Return (X, Y) of the center of cell containing provided text 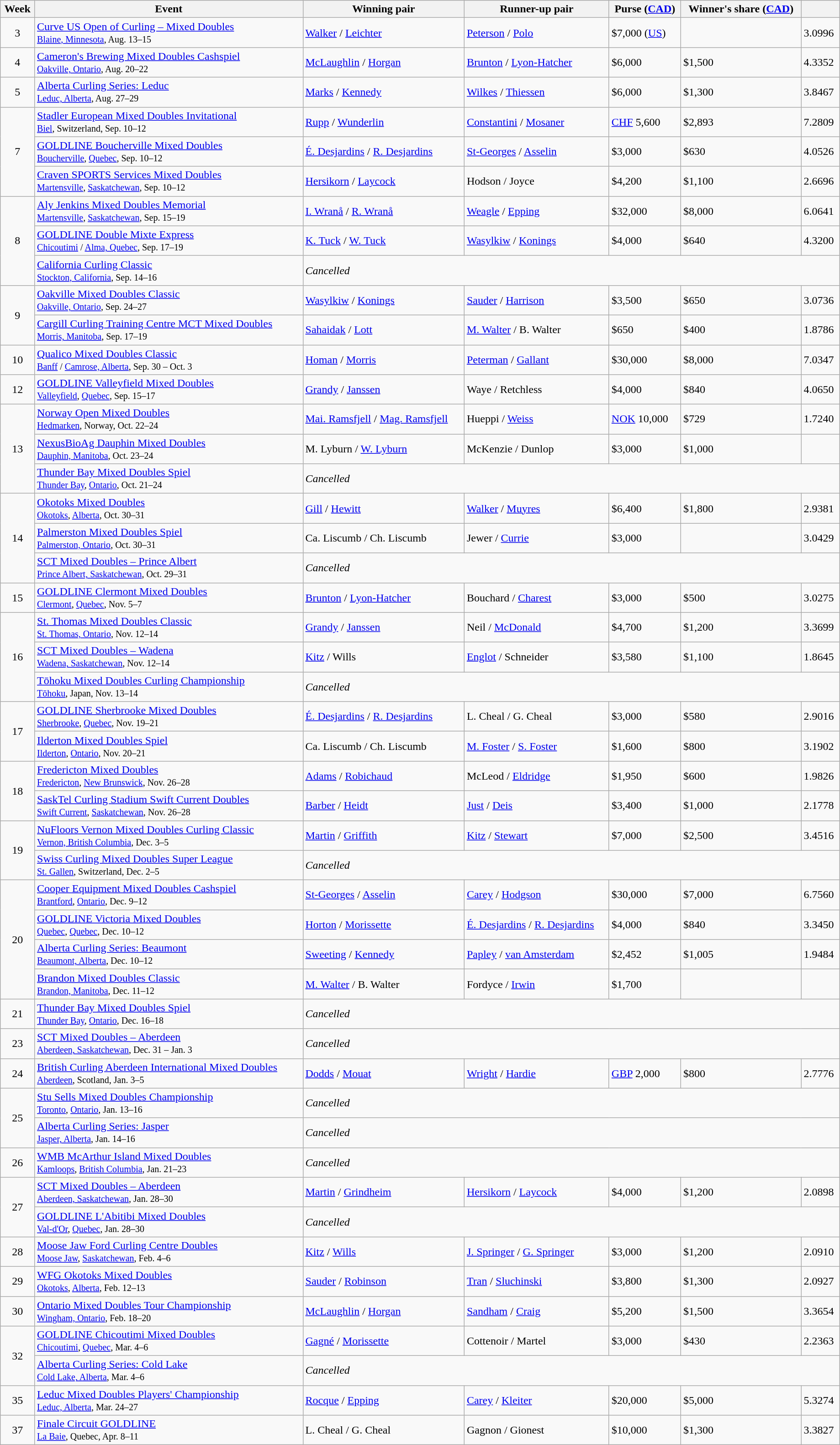
SaskTel Curling Stadium Swift Current Doubles Swift Current, Saskatchewan, Nov. 26–28 (169, 805)
Craven SPORTS Services Mixed Doubles Martensville, Saskatchewan, Sep. 10–12 (169, 181)
25 (17, 1118)
GOLDLINE Double Mixte Express Chicoutimi / Alma, Quebec, Sep. 17–19 (169, 240)
GBP 2,000 (645, 1073)
$3,500 (645, 300)
Aly Jenkins Mixed Doubles Memorial Martensville, Saskatchewan, Sep. 15–19 (169, 211)
$5,200 (645, 1311)
4.3200 (820, 240)
Oakville Mixed Doubles Classic Oakville, Ontario, Sep. 24–27 (169, 300)
Peterman / Gallant (536, 359)
26 (17, 1163)
Homan / Morris (384, 359)
M. Foster / S. Foster (536, 746)
2.0927 (820, 1281)
Curve US Open of Curling – Mixed Doubles Blaine, Minnesota, Aug. 13–15 (169, 33)
J. Springer / G. Springer (536, 1251)
2.2363 (820, 1341)
Leduc Mixed Doubles Players' Championship Leduc, Alberta, Mar. 24–27 (169, 1400)
Walker / Muyres (536, 508)
3.0736 (820, 300)
Tōhoku Mixed Doubles Curling Championship Tōhoku, Japan, Nov. 13–14 (169, 686)
Kitz / Stewart (536, 835)
Gagnon / Gionest (536, 1430)
St. Thomas Mixed Doubles Classic St. Thomas, Ontario, Nov. 12–14 (169, 627)
Cottenoir / Martel (536, 1341)
Runner-up pair (536, 9)
2.0898 (820, 1192)
$3,400 (645, 805)
WMB McArthur Island Mixed Doubles Kamloops, British Columbia, Jan. 21–23 (169, 1163)
$20,000 (645, 1400)
$1,600 (645, 746)
$630 (741, 152)
4.0526 (820, 152)
McLeod / Eldridge (536, 776)
McKenzie / Dunlop (536, 449)
SCT Mixed Doubles – Aberdeen Aberdeen, Saskatchewan, Dec. 31 – Jan. 3 (169, 1044)
Martin / Grindheim (384, 1192)
Carey / Kleiter (536, 1400)
Sauder / Robinson (384, 1281)
Papley / van Amsterdam (536, 954)
GOLDLINE L'Abitibi Mixed Doubles Val-d'Or, Quebec, Jan. 28–30 (169, 1222)
12 (17, 389)
1.8645 (820, 657)
16 (17, 657)
$640 (741, 240)
Rocque / Epping (384, 1400)
$4,200 (645, 181)
Thunder Bay Mixed Doubles Spiel Thunder Bay, Ontario, Dec. 16–18 (169, 1014)
CHF 5,600 (645, 122)
2.6696 (820, 181)
$400 (741, 330)
19 (17, 850)
Sweeting / Kennedy (384, 954)
10 (17, 359)
Cooper Equipment Mixed Doubles Cashspiel Brantford, Ontario, Dec. 9–12 (169, 895)
Constantini / Mosaner (536, 122)
Barber / Heidt (384, 805)
WFG Okotoks Mixed Doubles Okotoks, Alberta, Feb. 12–13 (169, 1281)
1.8786 (820, 330)
2.7776 (820, 1073)
2.9016 (820, 717)
Okotoks Mixed Doubles Okotoks, Alberta, Oct. 30–31 (169, 508)
Dodds / Mouat (384, 1073)
GOLDLINE Valleyfield Mixed Doubles Valleyfield, Quebec, Sep. 15–17 (169, 389)
$10,000 (645, 1430)
SCT Mixed Doubles – Prince Albert Prince Albert, Saskatchewan, Oct. 29–31 (169, 568)
35 (17, 1400)
$3,580 (645, 657)
Ontario Mixed Doubles Tour Championship Wingham, Ontario, Feb. 18–20 (169, 1311)
$600 (741, 776)
18 (17, 791)
Norway Open Mixed Doubles Hedmarken, Norway, Oct. 22–24 (169, 420)
Marks / Kennedy (384, 92)
Winner's share (CAD) (741, 9)
7 (17, 152)
Event (169, 9)
Wilkes / Thiessen (536, 92)
3.8467 (820, 92)
6.0641 (820, 211)
24 (17, 1073)
Horton / Morissette (384, 925)
Carey / Hodgson (536, 895)
Brandon Mixed Doubles Classic Brandon, Manitoba, Dec. 11–12 (169, 984)
1.9826 (820, 776)
GOLDLINE Clermont Mixed Doubles Clermont, Quebec, Nov. 5–7 (169, 598)
30 (17, 1311)
$7,000 (US) (645, 33)
Sahaidak / Lott (384, 330)
Waye / Retchless (536, 389)
Stu Sells Mixed Doubles Championship Toronto, Ontario, Jan. 13–16 (169, 1103)
$2,893 (741, 122)
6.7560 (820, 895)
Just / Deis (536, 805)
4.0650 (820, 389)
4 (17, 62)
GOLDLINE Sherbrooke Mixed Doubles Sherbrooke, Quebec, Nov. 19–21 (169, 717)
2.9381 (820, 508)
Weagle / Epping (536, 211)
$4,700 (645, 627)
Finale Circuit GOLDLINE La Baie, Quebec, Apr. 8–11 (169, 1430)
1.7240 (820, 420)
Hueppi / Weiss (536, 420)
$6,400 (645, 508)
M. Lyburn / W. Lyburn (384, 449)
Thunder Bay Mixed Doubles Spiel Thunder Bay, Ontario, Oct. 21–24 (169, 479)
Walker / Leichter (384, 33)
3.3827 (820, 1430)
28 (17, 1251)
3.0275 (820, 598)
Mai. Ramsfjell / Mag. Ramsfjell (384, 420)
Sauder / Harrison (536, 300)
Wright / Hardie (536, 1073)
Peterson / Polo (536, 33)
3 (17, 33)
Hodson / Joyce (536, 181)
15 (17, 598)
$430 (741, 1341)
$2,452 (645, 954)
7.2809 (820, 122)
4.3352 (820, 62)
29 (17, 1281)
Rupp / Wunderlin (384, 122)
$580 (741, 717)
Neil / McDonald (536, 627)
3.0996 (820, 33)
3.3450 (820, 925)
SCT Mixed Doubles – Aberdeen Aberdeen, Saskatchewan, Jan. 28–30 (169, 1192)
GOLDLINE Boucherville Mixed Doubles Boucherville, Quebec, Sep. 10–12 (169, 152)
SCT Mixed Doubles – Wadena Wadena, Saskatchewan, Nov. 12–14 (169, 657)
Cameron's Brewing Mixed Doubles Cashspiel Oakville, Ontario, Aug. 20–22 (169, 62)
2.1778 (820, 805)
23 (17, 1044)
3.1902 (820, 746)
17 (17, 731)
$32,000 (645, 211)
Gagné / Morissette (384, 1341)
13 (17, 449)
3.3699 (820, 627)
$500 (741, 598)
I. Wranå / R. Wranå (384, 211)
Purse (CAD) (645, 9)
Stadler European Mixed Doubles Invitational Biel, Switzerland, Sep. 10–12 (169, 122)
$5,000 (741, 1400)
5 (17, 92)
32 (17, 1356)
Week (17, 9)
Qualico Mixed Doubles Classic Banff / Camrose, Alberta, Sep. 30 – Oct. 3 (169, 359)
Gill / Hewitt (384, 508)
$3,800 (645, 1281)
Swiss Curling Mixed Doubles Super League St. Gallen, Switzerland, Dec. 2–5 (169, 866)
14 (17, 538)
Winning pair (384, 9)
Alberta Curling Series: Leduc Leduc, Alberta, Aug. 27–29 (169, 92)
7.0347 (820, 359)
20 (17, 940)
$2,500 (741, 835)
NexusBioAg Dauphin Mixed Doubles Dauphin, Manitoba, Oct. 23–24 (169, 449)
NuFloors Vernon Mixed Doubles Curling Classic Vernon, British Columbia, Dec. 3–5 (169, 835)
California Curling Classic Stockton, California, Sep. 14–16 (169, 271)
21 (17, 1014)
2.0910 (820, 1251)
Jewer / Currie (536, 538)
3.3654 (820, 1311)
British Curling Aberdeen International Mixed Doubles Aberdeen, Scotland, Jan. 3–5 (169, 1073)
Alberta Curling Series: Jasper Jasper, Alberta, Jan. 14–16 (169, 1132)
Palmerston Mixed Doubles Spiel Palmerston, Ontario, Oct. 30–31 (169, 538)
8 (17, 240)
Bouchard / Charest (536, 598)
3.0429 (820, 538)
$1,800 (741, 508)
$1,700 (645, 984)
Tran / Sluchinski (536, 1281)
Cargill Curling Training Centre MCT Mixed Doubles Morris, Manitoba, Sep. 17–19 (169, 330)
GOLDLINE Chicoutimi Mixed Doubles Chicoutimi, Quebec, Mar. 4–6 (169, 1341)
Ilderton Mixed Doubles Spiel Ilderton, Ontario, Nov. 20–21 (169, 746)
Englot / Schneider (536, 657)
Moose Jaw Ford Curling Centre Doubles Moose Jaw, Saskatchewan, Feb. 4–6 (169, 1251)
$729 (741, 420)
Alberta Curling Series: Cold Lake Cold Lake, Alberta, Mar. 4–6 (169, 1371)
$1,005 (741, 954)
Martin / Griffith (384, 835)
K. Tuck / W. Tuck (384, 240)
3.4516 (820, 835)
9 (17, 315)
5.3274 (820, 1400)
$1,950 (645, 776)
Fordyce / Irwin (536, 984)
GOLDLINE Victoria Mixed Doubles Quebec, Quebec, Dec. 10–12 (169, 925)
37 (17, 1430)
1.9484 (820, 954)
Alberta Curling Series: Beaumont Beaumont, Alberta, Dec. 10–12 (169, 954)
Adams / Robichaud (384, 776)
NOK 10,000 (645, 420)
Sandham / Craig (536, 1311)
Fredericton Mixed Doubles Fredericton, New Brunswick, Nov. 26–28 (169, 776)
27 (17, 1207)
